Detect which cell encompasses the target text, then output its (X, Y) center coordinate. 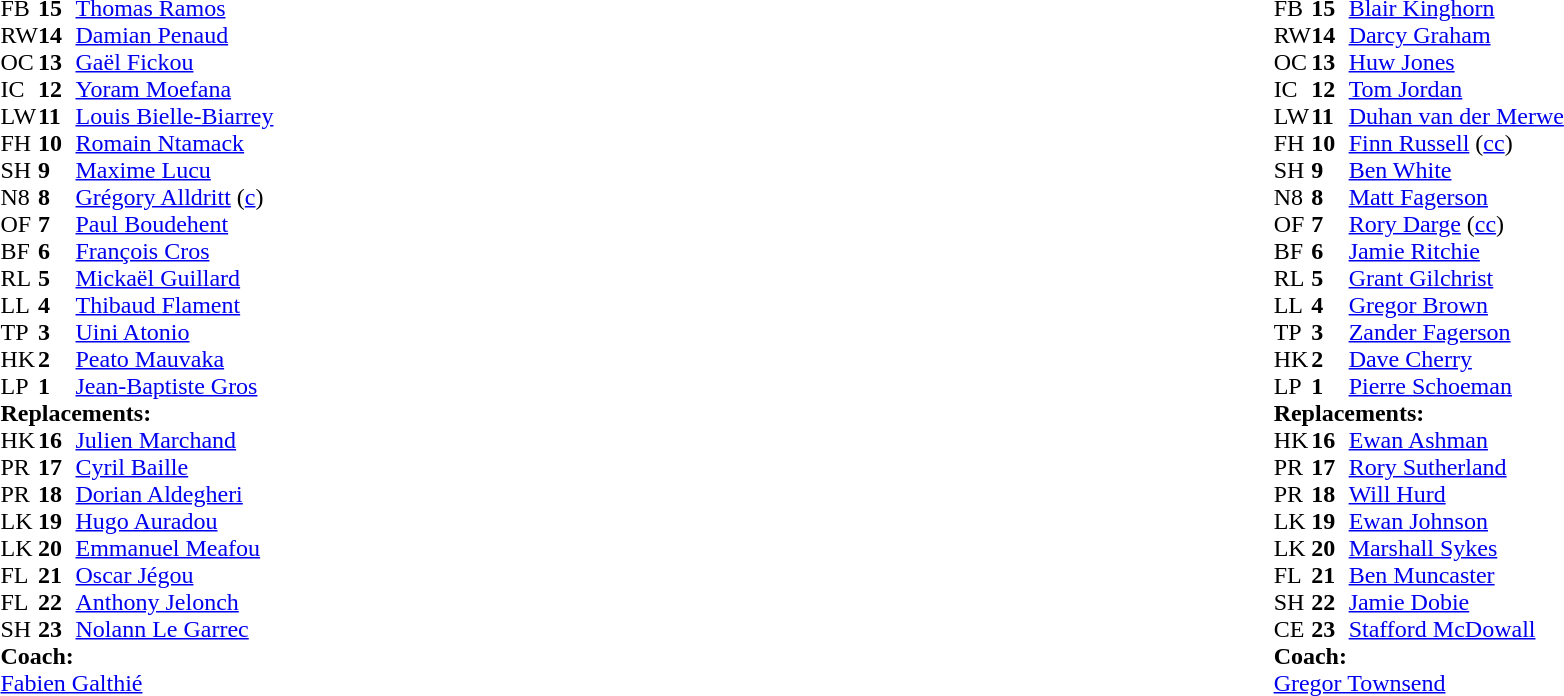
Duhan van der Merwe (1456, 116)
Rory Sutherland (1456, 468)
Romain Ntamack (175, 144)
Hugo Auradou (175, 522)
Julien Marchand (175, 440)
Jean-Baptiste Gros (175, 386)
Louis Bielle-Biarrey (175, 116)
Finn Russell (cc) (1456, 144)
Huw Jones (1456, 62)
Dave Cherry (1456, 360)
Uini Atonio (175, 332)
Ewan Johnson (1456, 522)
Damian Penaud (175, 36)
Oscar Jégou (175, 576)
Dorian Aldegheri (175, 494)
Anthony Jelonch (175, 602)
Paul Boudehent (175, 224)
Nolann Le Garrec (175, 630)
Ben White (1456, 170)
Peato Mauvaka (175, 360)
Emmanuel Meafou (175, 548)
CE (1293, 630)
Yoram Moefana (175, 90)
Thibaud Flament (175, 306)
Zander Fagerson (1456, 332)
Matt Fagerson (1456, 198)
Pierre Schoeman (1456, 386)
Rory Darge (cc) (1456, 224)
Ewan Ashman (1456, 440)
Will Hurd (1456, 494)
Cyril Baille (175, 468)
François Cros (175, 252)
Mickaël Guillard (175, 278)
Gregor Brown (1456, 306)
Grégory Alldritt (c) (175, 198)
Marshall Sykes (1456, 548)
Maxime Lucu (175, 170)
Jamie Dobie (1456, 602)
Darcy Graham (1456, 36)
Gaël Fickou (175, 62)
Jamie Ritchie (1456, 252)
Ben Muncaster (1456, 576)
Tom Jordan (1456, 90)
Stafford McDowall (1456, 630)
Grant Gilchrist (1456, 278)
